Return the (x, y) coordinate for the center point of the cell that contains the specified text.  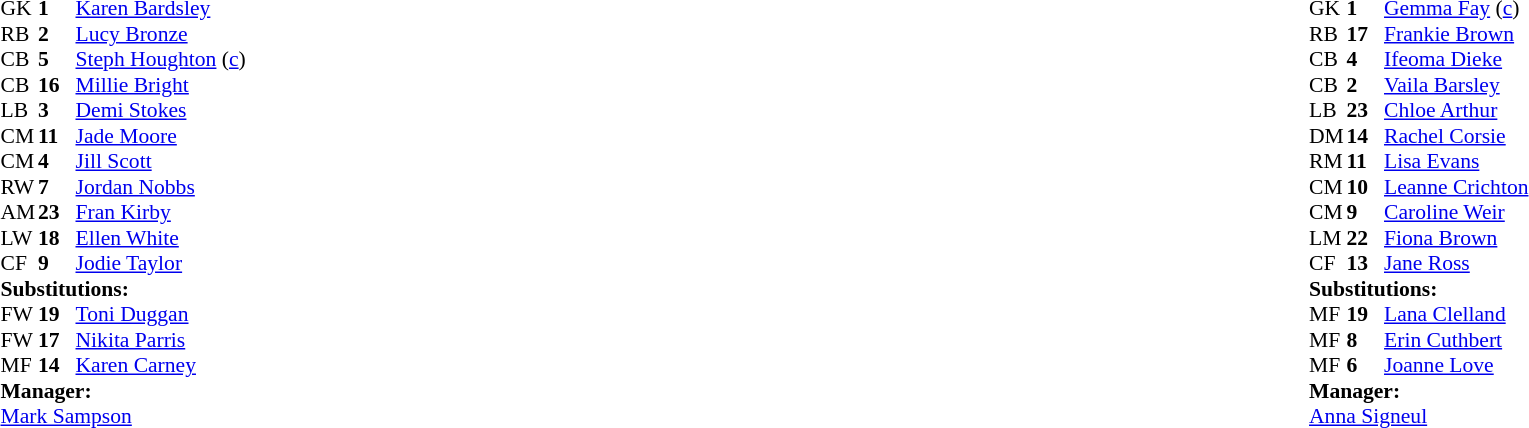
Demi Stokes (161, 111)
LM (1328, 238)
Karen Carney (161, 365)
Leanne Crichton (1456, 187)
Jade Moore (161, 136)
Ellen White (161, 238)
Vaila Barsley (1456, 85)
AM (19, 213)
Lisa Evans (1456, 161)
Caroline Weir (1456, 213)
Jane Ross (1456, 263)
Erin Cuthbert (1456, 340)
Jill Scott (161, 161)
Fiona Brown (1456, 238)
Toni Duggan (161, 315)
Joanne Love (1456, 365)
3 (57, 111)
13 (1366, 263)
Rachel Corsie (1456, 136)
Lucy Bronze (161, 34)
8 (1366, 340)
Jodie Taylor (161, 263)
22 (1366, 238)
6 (1366, 365)
Nikita Parris (161, 340)
Frankie Brown (1456, 34)
Fran Kirby (161, 213)
Ifeoma Dieke (1456, 59)
Lana Clelland (1456, 315)
Millie Bright (161, 85)
Steph Houghton (c) (161, 59)
16 (57, 85)
LW (19, 238)
Jordan Nobbs (161, 187)
RM (1328, 161)
DM (1328, 136)
7 (57, 187)
10 (1366, 187)
RW (19, 187)
5 (57, 59)
18 (57, 238)
Chloe Arthur (1456, 111)
